Return [x, y] of the center of cell containing provided text 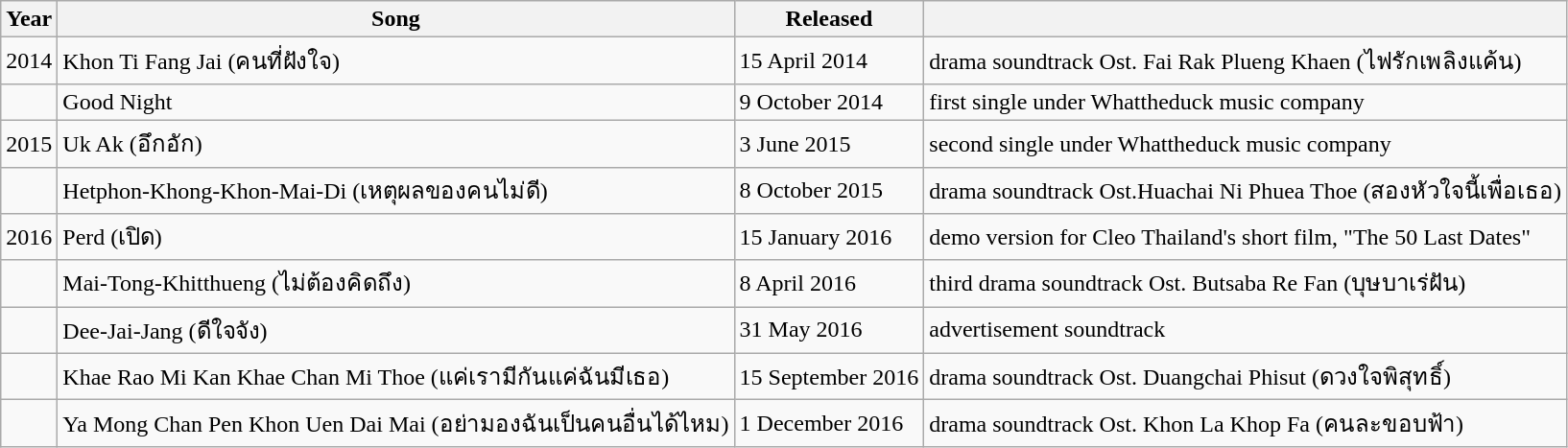
third drama soundtrack Ost. Butsaba Re Fan (บุษบาเร่ฝัน) [1246, 284]
Perd (เปิด) [395, 238]
8 October 2015 [829, 190]
1 December 2016 [829, 424]
second single under Whattheduck music company [1246, 144]
drama soundtrack Ost. Duangchai Phisut (ดวงใจพิสุทธิ์) [1246, 376]
31 May 2016 [829, 330]
drama soundtrack Ost. Khon La Khop Fa (คนละขอบฟ้า) [1246, 424]
first single under Whattheduck music company [1246, 102]
Released [829, 19]
8 April 2016 [829, 284]
Dee-Jai-Jang (ดีใจจัง) [395, 330]
Mai-Tong-Khitthueng (ไม่ต้องคิดถึง) [395, 284]
Good Night [395, 102]
Uk Ak (อึกอัก) [395, 144]
advertisement soundtrack [1246, 330]
drama soundtrack Ost.Huachai Ni Phuea Thoe (สองหัวใจนี้เพื่อเธอ) [1246, 190]
drama soundtrack Ost. Fai Rak Plueng Khaen (ไฟรักเพลิงแค้น) [1246, 61]
15 January 2016 [829, 238]
demo version for Cleo Thailand's short film, "The 50 Last Dates" [1246, 238]
15 September 2016 [829, 376]
2015 [29, 144]
Khon Ti Fang Jai (คนที่ฝังใจ) [395, 61]
Khae Rao Mi Kan Khae Chan Mi Thoe (แค่เรามีกันแค่ฉันมีเธอ) [395, 376]
Hetphon-Khong-Khon-Mai-Di (เหตุผลของคนไม่ดี) [395, 190]
3 June 2015 [829, 144]
9 October 2014 [829, 102]
Song [395, 19]
15 April 2014 [829, 61]
2016 [29, 238]
Ya Mong Chan Pen Khon Uen Dai Mai (อย่ามองฉันเป็นคนอื่นได้ไหม) [395, 424]
Year [29, 19]
2014 [29, 61]
